Return the [X, Y] coordinate for the center point of the cell that contains the specified text.  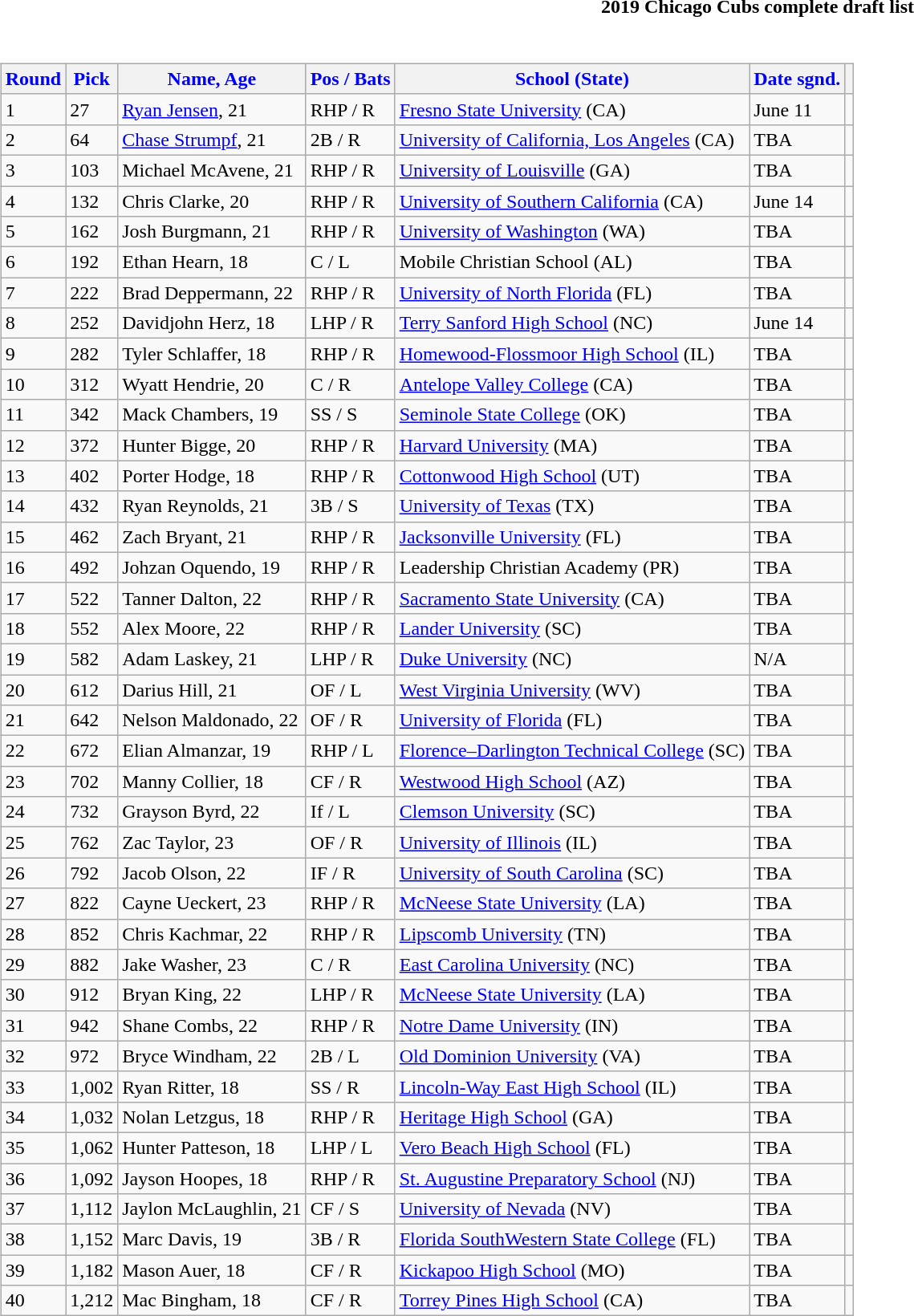
522 [91, 598]
LHP / L [350, 1147]
252 [91, 323]
Sacramento State University (CA) [572, 598]
19 [33, 659]
University of California, Los Angeles (CA) [572, 140]
Homewood-Flossmoor High School (IL) [572, 354]
Mac Bingham, 18 [212, 1301]
Mack Chambers, 19 [212, 415]
Hunter Bigge, 20 [212, 445]
If / L [350, 812]
Round [33, 79]
1,032 [91, 1117]
University of Nevada (NV) [572, 1209]
20 [33, 689]
Florida SouthWestern State College (FL) [572, 1240]
282 [91, 354]
Leadership Christian Academy (PR) [572, 567]
Chris Clarke, 20 [212, 201]
Marc Davis, 19 [212, 1240]
30 [33, 995]
Josh Burgmann, 21 [212, 232]
35 [33, 1147]
Jaylon McLaughlin, 21 [212, 1209]
9 [33, 354]
1,092 [91, 1179]
732 [91, 812]
17 [33, 598]
462 [91, 537]
2B / R [350, 140]
Manny Collier, 18 [212, 782]
23 [33, 782]
Brad Deppermann, 22 [212, 293]
1,112 [91, 1209]
Johzan Oquendo, 19 [212, 567]
Jacob Olson, 22 [212, 873]
25 [33, 843]
Florence–Darlington Technical College (SC) [572, 751]
1,062 [91, 1147]
852 [91, 934]
222 [91, 293]
372 [91, 445]
792 [91, 873]
Mobile Christian School (AL) [572, 262]
Michael McAvene, 21 [212, 170]
Bryce Windham, 22 [212, 1056]
OF / L [350, 689]
June 11 [798, 109]
Ryan Jensen, 21 [212, 109]
Adam Laskey, 21 [212, 659]
IF / R [350, 873]
Ethan Hearn, 18 [212, 262]
Old Dominion University (VA) [572, 1056]
Tanner Dalton, 22 [212, 598]
29 [33, 965]
Porter Hodge, 18 [212, 476]
672 [91, 751]
Elian Almanzar, 19 [212, 751]
1,152 [91, 1240]
822 [91, 904]
Torrey Pines High School (CA) [572, 1301]
33 [33, 1087]
492 [91, 567]
40 [33, 1301]
942 [91, 1026]
Nolan Letzgus, 18 [212, 1117]
Grayson Byrd, 22 [212, 812]
132 [91, 201]
Jake Washer, 23 [212, 965]
4 [33, 201]
University of Texas (TX) [572, 506]
2B / L [350, 1056]
18 [33, 628]
21 [33, 721]
1,182 [91, 1270]
702 [91, 782]
St. Augustine Preparatory School (NJ) [572, 1179]
Lander University (SC) [572, 628]
882 [91, 965]
15 [33, 537]
Hunter Patteson, 18 [212, 1147]
22 [33, 751]
16 [33, 567]
CF / S [350, 1209]
37 [33, 1209]
Darius Hill, 21 [212, 689]
Notre Dame University (IN) [572, 1026]
14 [33, 506]
Fresno State University (CA) [572, 109]
31 [33, 1026]
912 [91, 995]
Terry Sanford High School (NC) [572, 323]
University of Southern California (CA) [572, 201]
Nelson Maldonado, 22 [212, 721]
162 [91, 232]
East Carolina University (NC) [572, 965]
24 [33, 812]
Ryan Ritter, 18 [212, 1087]
Chase Strumpf, 21 [212, 140]
Zach Bryant, 21 [212, 537]
1,212 [91, 1301]
3B / S [350, 506]
972 [91, 1056]
432 [91, 506]
School (State) [572, 79]
10 [33, 384]
762 [91, 843]
11 [33, 415]
University of Louisville (GA) [572, 170]
612 [91, 689]
University of Illinois (IL) [572, 843]
582 [91, 659]
Westwood High School (AZ) [572, 782]
38 [33, 1240]
Lipscomb University (TN) [572, 934]
3 [33, 170]
Vero Beach High School (FL) [572, 1147]
64 [91, 140]
Clemson University (SC) [572, 812]
C / L [350, 262]
University of Florida (FL) [572, 721]
N/A [798, 659]
Mason Auer, 18 [212, 1270]
402 [91, 476]
7 [33, 293]
Harvard University (MA) [572, 445]
West Virginia University (WV) [572, 689]
6 [33, 262]
Tyler Schlaffer, 18 [212, 354]
Chris Kachmar, 22 [212, 934]
2 [33, 140]
1,002 [91, 1087]
Heritage High School (GA) [572, 1117]
Shane Combs, 22 [212, 1026]
3B / R [350, 1240]
28 [33, 934]
Name, Age [212, 79]
36 [33, 1179]
Cottonwood High School (UT) [572, 476]
Kickapoo High School (MO) [572, 1270]
Bryan King, 22 [212, 995]
Date sgnd. [798, 79]
552 [91, 628]
Duke University (NC) [572, 659]
University of North Florida (FL) [572, 293]
University of Washington (WA) [572, 232]
34 [33, 1117]
642 [91, 721]
Pos / Bats [350, 79]
26 [33, 873]
Lincoln-Way East High School (IL) [572, 1087]
Antelope Valley College (CA) [572, 384]
University of South Carolina (SC) [572, 873]
8 [33, 323]
SS / S [350, 415]
Alex Moore, 22 [212, 628]
103 [91, 170]
RHP / L [350, 751]
Pick [91, 79]
Seminole State College (OK) [572, 415]
312 [91, 384]
192 [91, 262]
Ryan Reynolds, 21 [212, 506]
SS / R [350, 1087]
39 [33, 1270]
Jacksonville University (FL) [572, 537]
Cayne Ueckert, 23 [212, 904]
12 [33, 445]
13 [33, 476]
Wyatt Hendrie, 20 [212, 384]
342 [91, 415]
32 [33, 1056]
Zac Taylor, 23 [212, 843]
1 [33, 109]
5 [33, 232]
Jayson Hoopes, 18 [212, 1179]
Davidjohn Herz, 18 [212, 323]
